For the text-containing cell, return its midpoint in [x, y] coordinate format. 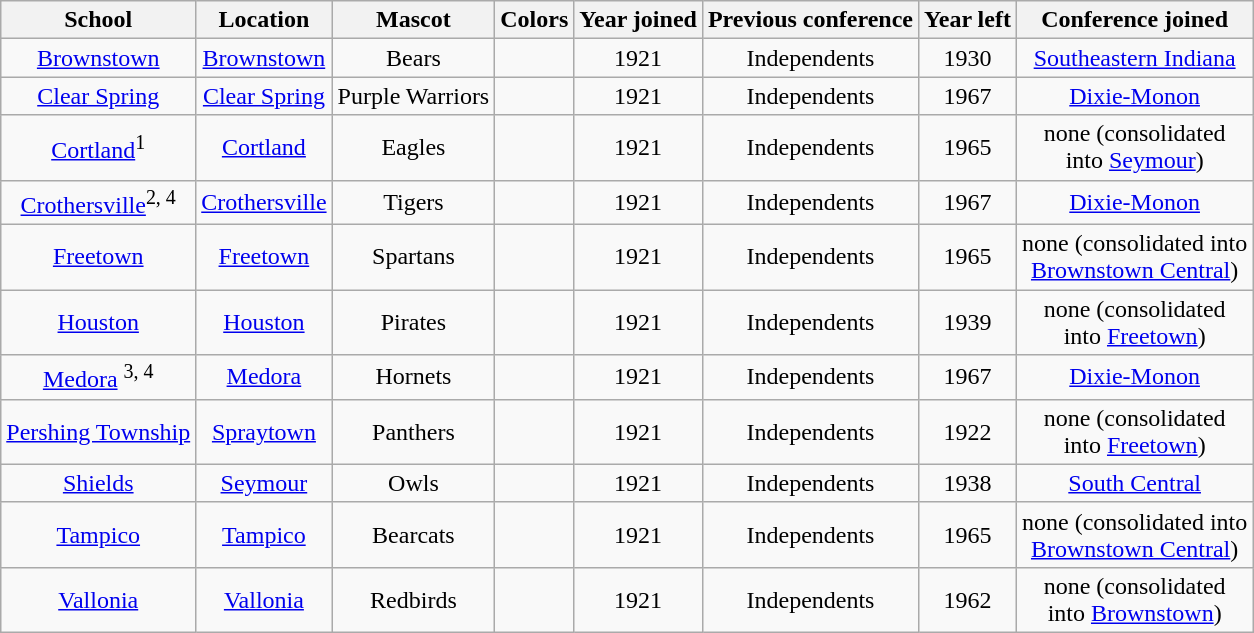
Crothersville2, 4 [98, 202]
Tigers [414, 202]
Crothersville [264, 202]
1939 [968, 322]
Owls [414, 483]
Medora 3, 4 [98, 378]
Eagles [414, 148]
Year left [968, 20]
Bears [414, 58]
none (consolidated into Seymour) [1134, 148]
Cortland [264, 148]
1930 [968, 58]
Colors [534, 20]
Hornets [414, 378]
1962 [968, 600]
Bearcats [414, 534]
School [98, 20]
1938 [968, 483]
Shields [98, 483]
Conference joined [1134, 20]
Previous conference [810, 20]
Panthers [414, 432]
Cortland1 [98, 148]
Pirates [414, 322]
Spraytown [264, 432]
Southeastern Indiana [1134, 58]
1922 [968, 432]
Year joined [638, 20]
South Central [1134, 483]
none (consolidatedinto Freetown) [1134, 432]
none (consolidated into Freetown) [1134, 322]
Location [264, 20]
Spartans [414, 258]
none (consolidatedinto Brownstown) [1134, 600]
Medora [264, 378]
Mascot [414, 20]
Purple Warriors [414, 96]
Seymour [264, 483]
Pershing Township [98, 432]
Redbirds [414, 600]
